Identify which cell holds the provided text, then report its (X, Y) central coordinate. 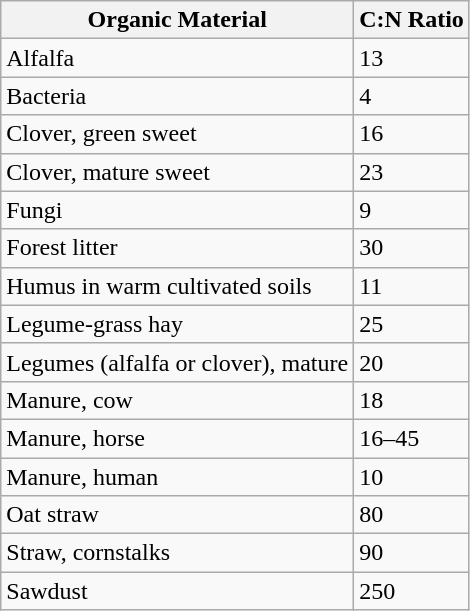
30 (412, 248)
16 (412, 134)
C:N Ratio (412, 20)
4 (412, 96)
90 (412, 553)
20 (412, 362)
10 (412, 477)
Humus in warm cultivated soils (178, 286)
Legumes (alfalfa or clover), mature (178, 362)
13 (412, 58)
Alfalfa (178, 58)
18 (412, 400)
25 (412, 324)
Organic Material (178, 20)
250 (412, 591)
Fungi (178, 210)
80 (412, 515)
9 (412, 210)
Bacteria (178, 96)
Clover, mature sweet (178, 172)
Clover, green sweet (178, 134)
Straw, cornstalks (178, 553)
Forest litter (178, 248)
23 (412, 172)
Manure, cow (178, 400)
Sawdust (178, 591)
Manure, horse (178, 438)
16–45 (412, 438)
Oat straw (178, 515)
Manure, human (178, 477)
11 (412, 286)
Legume-grass hay (178, 324)
